Return the [x, y] coordinate for the center point of the cell that contains the specified text.  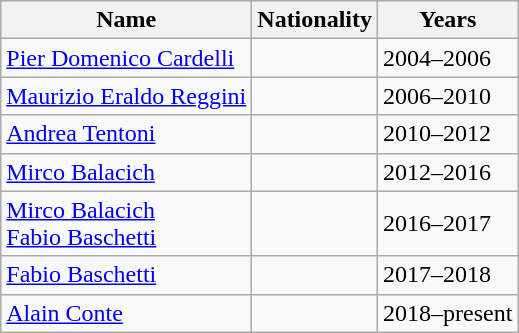
Years [448, 20]
2012–2016 [448, 172]
2017–2018 [448, 275]
Pier Domenico Cardelli [126, 58]
Mirco BalacichFabio Baschetti [126, 224]
Alain Conte [126, 313]
2010–2012 [448, 134]
Fabio Baschetti [126, 275]
Mirco Balacich [126, 172]
Name [126, 20]
Nationality [315, 20]
2018–present [448, 313]
Maurizio Eraldo Reggini [126, 96]
2004–2006 [448, 58]
2006–2010 [448, 96]
2016–2017 [448, 224]
Andrea Tentoni [126, 134]
